Capture the cell that displays the provided text and extract its (X, Y) central coordinate. 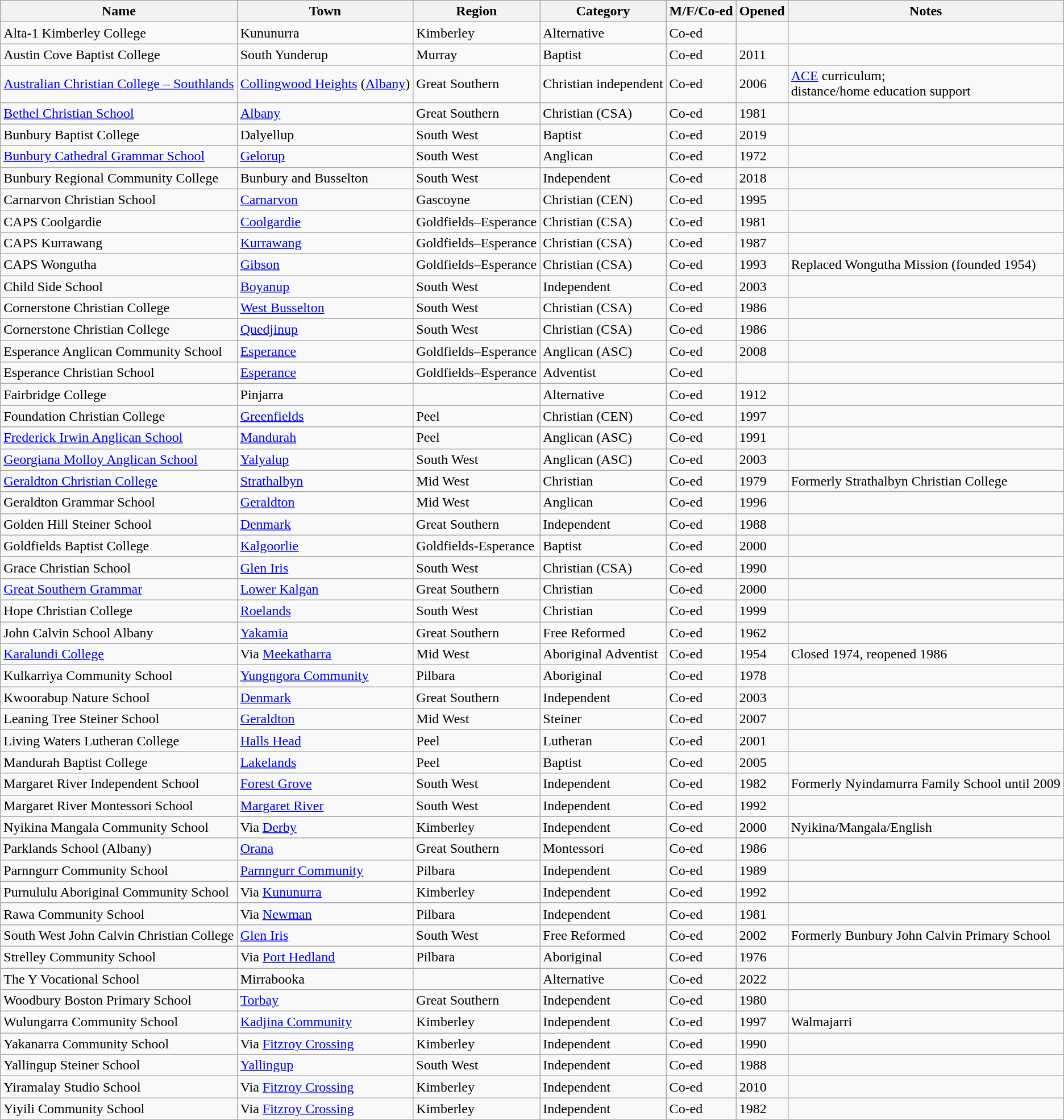
Via Newman (325, 914)
Rawa Community School (119, 914)
Steiner (603, 719)
CAPS Wongutha (119, 264)
Via Port Hedland (325, 957)
CAPS Coolgardie (119, 221)
1995 (762, 200)
Halls Head (325, 741)
2007 (762, 719)
Child Side School (119, 286)
Parklands School (Albany) (119, 849)
Pinjarra (325, 395)
Murray (476, 55)
Greenfields (325, 416)
2005 (762, 762)
Via Meekatharra (325, 654)
Mandurah (325, 438)
Strelley Community School (119, 957)
Georgiana Molloy Anglican School (119, 459)
Notes (925, 11)
Category (603, 11)
Opened (762, 11)
Gelorup (325, 156)
Leaning Tree Steiner School (119, 719)
1976 (762, 957)
Woodbury Boston Primary School (119, 1001)
South Yunderup (325, 55)
1912 (762, 395)
Roelands (325, 611)
Town (325, 11)
Nyikina Mangala Community School (119, 827)
Living Waters Lutheran College (119, 741)
Forest Grove (325, 784)
Nyikina/Mangala/English (925, 827)
Golden Hill Steiner School (119, 524)
Yiyili Community School (119, 1109)
2002 (762, 935)
Coolgardie (325, 221)
Karalundi College (119, 654)
2008 (762, 351)
1996 (762, 503)
M/F/Co-ed (701, 11)
1999 (762, 611)
1980 (762, 1001)
Margaret River Independent School (119, 784)
Bunbury Cathedral Grammar School (119, 156)
Esperance Anglican Community School (119, 351)
Gibson (325, 264)
1987 (762, 243)
South West John Calvin Christian College (119, 935)
Kadjina Community (325, 1022)
Quedjinup (325, 330)
Formerly Bunbury John Calvin Primary School (925, 935)
West Busselton (325, 308)
CAPS Kurrawang (119, 243)
2006 (762, 84)
Lower Kalgan (325, 589)
Kalgoorlie (325, 546)
Yallingup (325, 1065)
John Calvin School Albany (119, 633)
2001 (762, 741)
2011 (762, 55)
ACE curriculum;distance/home education support (925, 84)
Margaret River (325, 806)
Grace Christian School (119, 567)
Lutheran (603, 741)
Geraldton Grammar School (119, 503)
Replaced Wongutha Mission (founded 1954) (925, 264)
Name (119, 11)
Region (476, 11)
1954 (762, 654)
1962 (762, 633)
Formerly Strathalbyn Christian College (925, 481)
1978 (762, 676)
Via Derby (325, 827)
Bunbury Baptist College (119, 135)
Margaret River Montessori School (119, 806)
Formerly Nyindamurra Family School until 2009 (925, 784)
Goldfields Baptist College (119, 546)
1972 (762, 156)
2010 (762, 1087)
Kwoorabup Nature School (119, 698)
Dalyellup (325, 135)
Yalyalup (325, 459)
Mandurah Baptist College (119, 762)
Kulkarriya Community School (119, 676)
Goldfields-Esperance (476, 546)
Kurrawang (325, 243)
Yakamia (325, 633)
Lakelands (325, 762)
Yungngora Community (325, 676)
Bunbury Regional Community College (119, 178)
Yallingup Steiner School (119, 1065)
Foundation Christian College (119, 416)
Frederick Irwin Anglican School (119, 438)
Adventist (603, 373)
Bunbury and Busselton (325, 178)
Bethel Christian School (119, 113)
Montessori (603, 849)
Closed 1974, reopened 1986 (925, 654)
Via Kununurra (325, 892)
2018 (762, 178)
Hope Christian College (119, 611)
Albany (325, 113)
Great Southern Grammar (119, 589)
1993 (762, 264)
Austin Cove Baptist College (119, 55)
Orana (325, 849)
Alta-1 Kimberley College (119, 33)
Yakanarra Community School (119, 1044)
Christian independent (603, 84)
Collingwood Heights (Albany) (325, 84)
1979 (762, 481)
Torbay (325, 1001)
Parnngurr Community School (119, 870)
Boyanup (325, 286)
Carnarvon Christian School (119, 200)
Esperance Christian School (119, 373)
Parnngurr Community (325, 870)
2022 (762, 978)
The Y Vocational School (119, 978)
Walmajarri (925, 1022)
Mirrabooka (325, 978)
Aboriginal Adventist (603, 654)
Strathalbyn (325, 481)
Purnululu Aboriginal Community School (119, 892)
Gascoyne (476, 200)
Kununurra (325, 33)
1991 (762, 438)
Carnarvon (325, 200)
Wulungarra Community School (119, 1022)
1989 (762, 870)
Fairbridge College (119, 395)
Australian Christian College – Southlands (119, 84)
Geraldton Christian College (119, 481)
Yiramalay Studio School (119, 1087)
2019 (762, 135)
